Scan for the cell matching the given text and deliver its (x, y) coordinate at center. 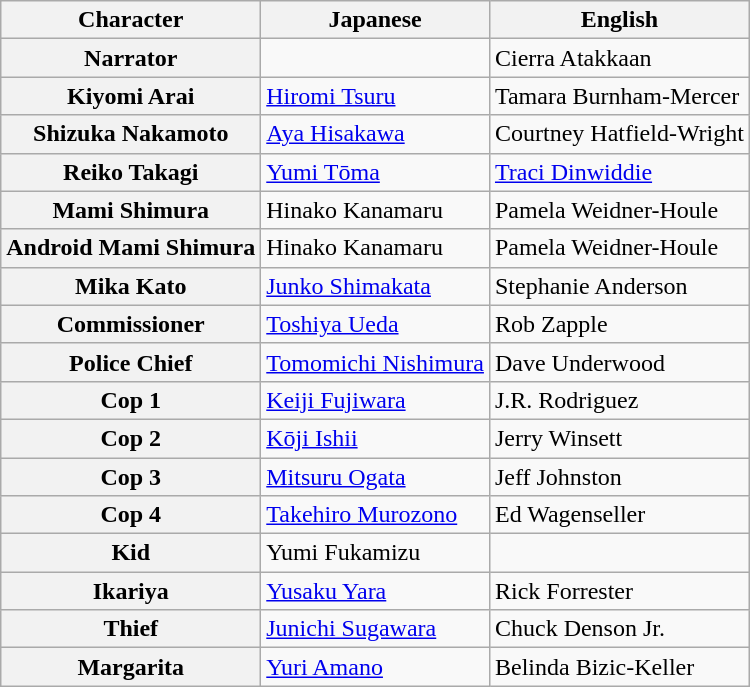
Belinda Bizic-Keller (619, 667)
Margarita (131, 667)
Ed Wagenseller (619, 515)
Cop 2 (131, 438)
Stephanie Anderson (619, 286)
Shizuka Nakamoto (131, 134)
Dave Underwood (619, 362)
Toshiya Ueda (376, 324)
Rob Zapple (619, 324)
Tamara Burnham-Mercer (619, 96)
Cierra Atakkaan (619, 58)
Cop 4 (131, 515)
Rick Forrester (619, 591)
Kiyomi Arai (131, 96)
Mitsuru Ogata (376, 477)
Traci Dinwiddie (619, 172)
Thief (131, 629)
Kid (131, 553)
Takehiro Murozono (376, 515)
Yuri Amano (376, 667)
Hiromi Tsuru (376, 96)
Yusaku Yara (376, 591)
Ikariya (131, 591)
Keiji Fujiwara (376, 400)
Mami Shimura (131, 210)
Aya Hisakawa (376, 134)
Junichi Sugawara (376, 629)
Mika Kato (131, 286)
Commissioner (131, 324)
Chuck Denson Jr. (619, 629)
Japanese (376, 20)
J.R. Rodriguez (619, 400)
Cop 3 (131, 477)
Android Mami Shimura (131, 248)
Yumi Tōma (376, 172)
Character (131, 20)
English (619, 20)
Courtney Hatfield-Wright (619, 134)
Cop 1 (131, 400)
Police Chief (131, 362)
Narrator (131, 58)
Junko Shimakata (376, 286)
Tomomichi Nishimura (376, 362)
Kōji Ishii (376, 438)
Jerry Winsett (619, 438)
Reiko Takagi (131, 172)
Jeff Johnston (619, 477)
Yumi Fukamizu (376, 553)
